For the text-containing cell, return its midpoint in [X, Y] coordinate format. 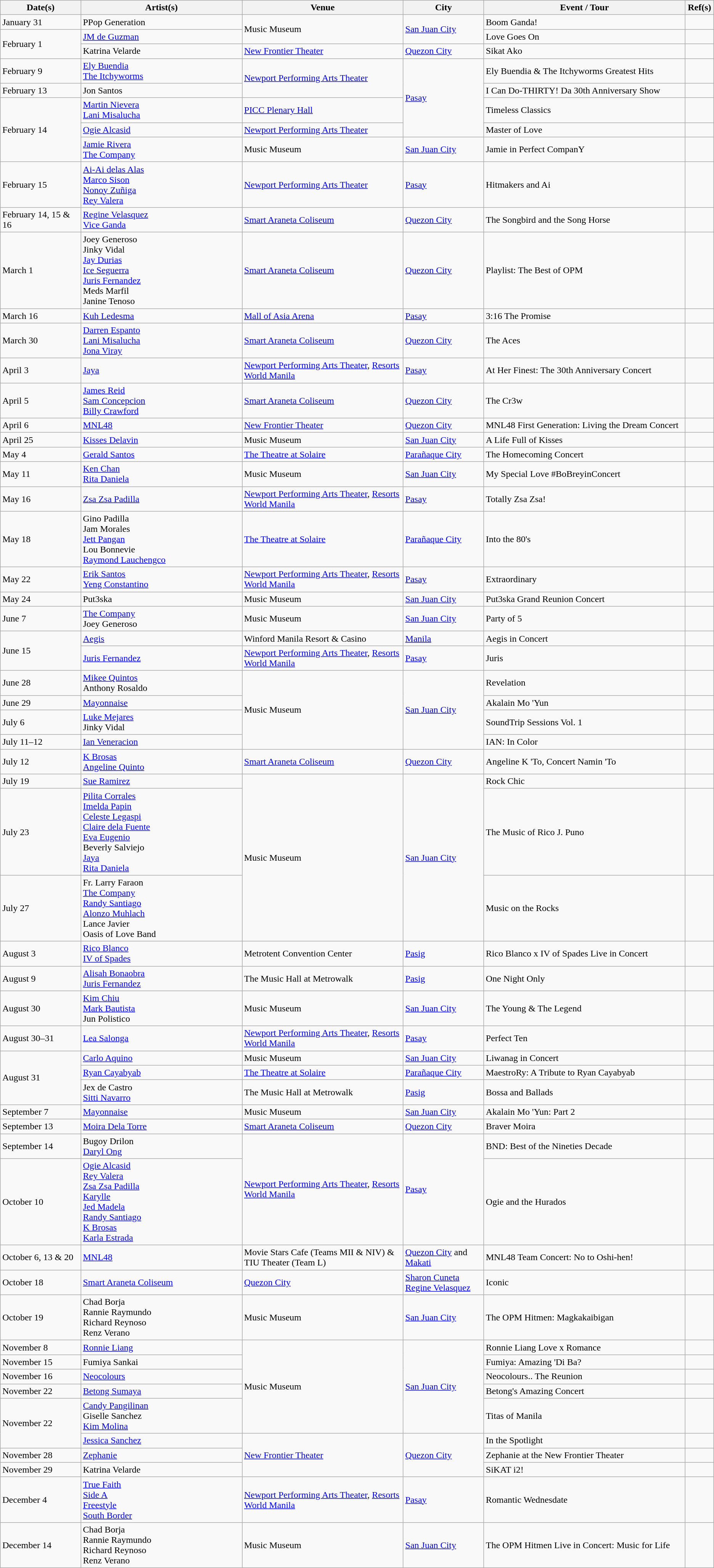
The CompanyJoey Generoso [162, 619]
Put3ska [162, 599]
September 7 [40, 1112]
December 4 [40, 1499]
May 4 [40, 454]
April 25 [40, 440]
September 14 [40, 1146]
Fumiya: Amazing 'Di Ba? [584, 1362]
Juris Fernandez [162, 658]
MaestroRy: A Tribute to Ryan Cayabyab [584, 1072]
Movie Stars Cafe (Teams MII & NIV) & TIU Theater (Team L) [323, 1257]
October 18 [40, 1283]
Akalain Mo 'Yun: Part 2 [584, 1112]
PPop Generation [162, 22]
Metrotent Convention Center [323, 954]
Moira Dela Torre [162, 1126]
July 19 [40, 781]
July 12 [40, 761]
At Her Finest: The 30th Anniversary Concert [584, 371]
A Life Full of Kisses [584, 440]
Liwanag in Concert [584, 1058]
Candy PangilinanGiselle SanchezKim Molina [162, 1416]
Jamie RiveraThe Company [162, 150]
One Night Only [584, 978]
Kim ChiuMark BautistaJun Polistico [162, 1008]
November 15 [40, 1362]
Ref(s) [700, 8]
August 31 [40, 1077]
Love Goes On [584, 37]
Alisah BonaobraJuris Fernandez [162, 978]
August 30–31 [40, 1038]
Carlo Aquino [162, 1058]
May 24 [40, 599]
PICC Plenary Hall [323, 110]
Event / Tour [584, 8]
June 7 [40, 619]
Jessica Sanchez [162, 1441]
Mikee QuintosAnthony Rosaldo [162, 683]
Ken ChanRita Daniela [162, 474]
February 9 [40, 71]
Fr. Larry FaraonThe CompanyRandy SantiagoAlonzo MuhlachLance JavierOasis of Love Band [162, 908]
Mall of Asia Arena [323, 316]
Joey GenerosoJinky VidalJay DuriasIce SeguerraJuris FernandezMeds MarfilJanine Tenoso [162, 270]
The Homecoming Concert [584, 454]
Party of 5 [584, 619]
Rico Blanco x IV of Spades Live in Concert [584, 954]
June 28 [40, 683]
November 8 [40, 1347]
Master of Love [584, 130]
My Special Love #BoBreyinConcert [584, 474]
Iconic [584, 1283]
Martin NieveraLani Misalucha [162, 110]
March 16 [40, 316]
June 29 [40, 702]
Zephanie [162, 1455]
Revelation [584, 683]
October 19 [40, 1318]
July 27 [40, 908]
August 9 [40, 978]
Sharon CunetaRegine Velasquez [443, 1283]
Into the 80's [584, 539]
July 11–12 [40, 742]
I Can Do-THIRTY! Da 30th Anniversary Show [584, 90]
Perfect Ten [584, 1038]
Ely Buendia & The Itchyworms Greatest Hits [584, 71]
Manila [443, 638]
Bossa and Ballads [584, 1092]
In the Spotlight [584, 1441]
Betong's Amazing Concert [584, 1391]
Juris [584, 658]
Aegis [162, 638]
Neocolours [162, 1376]
Ronnie Liang Love x Romance [584, 1347]
Bugoy DrilonDaryl Ong [162, 1146]
Kuh Ledesma [162, 316]
Venue [323, 8]
James ReidSam ConcepcionBilly Crawford [162, 401]
Ronnie Liang [162, 1347]
Rico BlancoIV of Spades [162, 954]
Totally Zsa Zsa! [584, 499]
Ogie and the Hurados [584, 1202]
May 16 [40, 499]
October 10 [40, 1202]
November 16 [40, 1376]
The Cr3w [584, 401]
November 29 [40, 1470]
Akalain Mo 'Yun [584, 702]
The Music of Rico J. Puno [584, 832]
August 3 [40, 954]
Pilita CorralesImelda PapinCeleste LegaspiClaire dela FuenteEva EugenioBeverly SalviejoJayaRita Daniela [162, 832]
Jamie in Perfect CompanY [584, 150]
May 18 [40, 539]
Romantic Wednesdate [584, 1499]
True FaithSide AFreestyleSouth Border [162, 1499]
February 1 [40, 44]
Quezon City and Makati [443, 1257]
IAN: In Color [584, 742]
Gerald Santos [162, 454]
Ian Veneracion [162, 742]
Jaya [162, 371]
March 1 [40, 270]
Jex de CastroSitti Navarro [162, 1092]
June 15 [40, 651]
Jon Santos [162, 90]
SiKAT i2! [584, 1470]
Betong Sumaya [162, 1391]
December 14 [40, 1545]
Winford Manila Resort & Casino [323, 638]
JM de Guzman [162, 37]
Rock Chic [584, 781]
February 15 [40, 185]
The Aces [584, 341]
MNL48 Team Concert: No to Oshi-hen! [584, 1257]
Music on the Rocks [584, 908]
Zephanie at the New Frontier Theater [584, 1455]
November 28 [40, 1455]
May 11 [40, 474]
3:16 The Promise [584, 316]
Fumiya Sankai [162, 1362]
Luke MejaresJinky Vidal [162, 723]
Kisses Delavin [162, 440]
The Songbird and the Song Horse [584, 220]
SoundTrip Sessions Vol. 1 [584, 723]
The OPM Hitmen Live in Concert: Music for Life [584, 1545]
K BrosasAngeline Quinto [162, 761]
Gino PadillaJam MoralesJett PanganLou BonnevieRaymond Lauchengco [162, 539]
The OPM Hitmen: Magkakaibigan [584, 1318]
April 6 [40, 425]
February 14, 15 & 16 [40, 220]
July 6 [40, 723]
Hitmakers and Ai [584, 185]
Ogie AlcasidRey ValeraZsa Zsa PadillaKarylleJed MadelaRandy SantiagoK BrosasKarla Estrada [162, 1202]
Artist(s) [162, 8]
Aegis in Concert [584, 638]
Playlist: The Best of OPM [584, 270]
Ai-Ai delas AlasMarco SisonNonoy ZuñigaRey Valera [162, 185]
September 13 [40, 1126]
BND: Best of the Nineties Decade [584, 1146]
Sikat Ako [584, 51]
Braver Moira [584, 1126]
February 14 [40, 130]
City [443, 8]
Extraordinary [584, 579]
January 31 [40, 22]
Timeless Classics [584, 110]
August 30 [40, 1008]
April 3 [40, 371]
Sue Ramirez [162, 781]
March 30 [40, 341]
Zsa Zsa Padilla [162, 499]
The Young & The Legend [584, 1008]
Angeline K 'To, Concert Namin 'To [584, 761]
October 6, 13 & 20 [40, 1257]
May 22 [40, 579]
Erik SantosYeng Constantino [162, 579]
Neocolours.. The Reunion [584, 1376]
Boom Ganda! [584, 22]
July 23 [40, 832]
Lea Salonga [162, 1038]
Regine VelasquezVice Ganda [162, 220]
Ogie Alcasid [162, 130]
Ely BuendiaThe Itchyworms [162, 71]
Ryan Cayabyab [162, 1072]
MNL48 First Generation: Living the Dream Concert [584, 425]
February 13 [40, 90]
Put3ska Grand Reunion Concert [584, 599]
April 5 [40, 401]
Darren EspantoLani MisaluchaJona Viray [162, 341]
Titas of Manila [584, 1416]
Date(s) [40, 8]
